Detect which cell encompasses the target text, then output its [x, y] center coordinate. 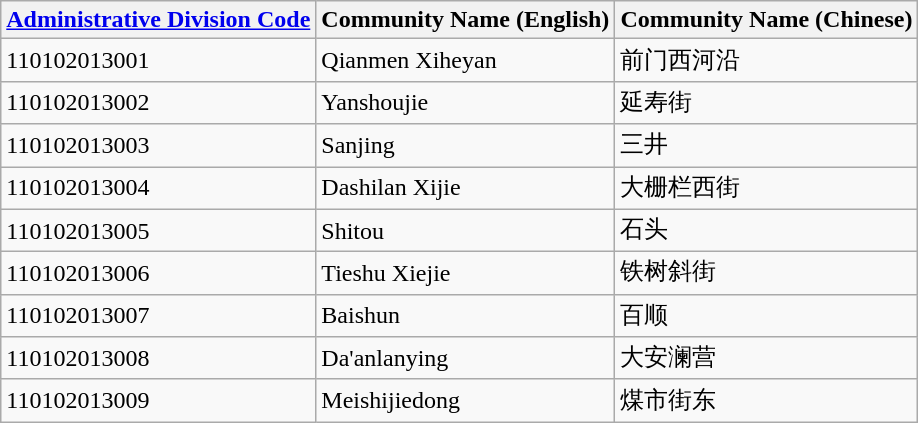
110102013008 [158, 358]
Shitou [466, 230]
延寿街 [766, 102]
三井 [766, 146]
110102013004 [158, 188]
煤市街东 [766, 400]
Sanjing [466, 146]
大栅栏西街 [766, 188]
石头 [766, 230]
110102013002 [158, 102]
Da'anlanying [466, 358]
Administrative Division Code [158, 20]
铁树斜街 [766, 274]
110102013005 [158, 230]
百顺 [766, 316]
110102013009 [158, 400]
前门西河沿 [766, 60]
Community Name (Chinese) [766, 20]
110102013007 [158, 316]
大安澜营 [766, 358]
Baishun [466, 316]
Yanshoujie [466, 102]
Dashilan Xijie [466, 188]
110102013001 [158, 60]
110102013006 [158, 274]
Qianmen Xiheyan [466, 60]
Community Name (English) [466, 20]
Meishijiedong [466, 400]
110102013003 [158, 146]
Tieshu Xiejie [466, 274]
